For the text-containing cell, return its midpoint in (x, y) coordinate format. 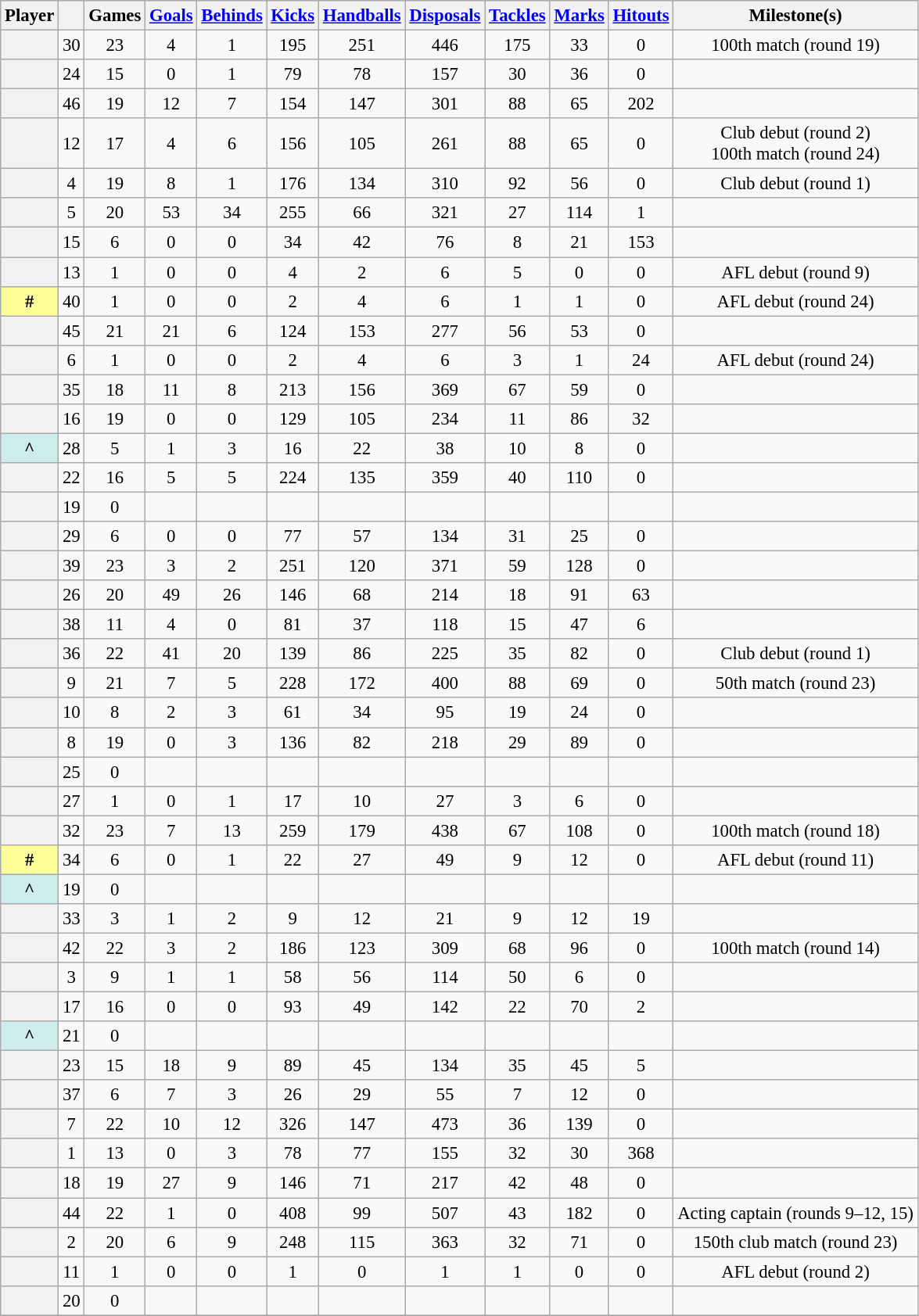
473 (445, 1124)
95 (445, 713)
100th match (round 14) (795, 948)
172 (361, 683)
124 (293, 331)
46 (72, 104)
47 (579, 625)
179 (361, 830)
Hitouts (641, 16)
129 (293, 419)
99 (361, 1213)
Goals (171, 16)
359 (445, 478)
44 (72, 1213)
Milestone(s) (795, 16)
214 (445, 595)
224 (293, 478)
100th match (round 19) (795, 45)
154 (293, 104)
31 (518, 536)
43 (518, 1213)
150th club match (round 23) (795, 1242)
400 (445, 683)
66 (361, 213)
277 (445, 331)
50th match (round 23) (795, 683)
446 (445, 45)
363 (445, 1242)
Player (30, 16)
79 (293, 74)
Marks (579, 16)
69 (579, 683)
128 (579, 566)
Kicks (293, 16)
Club debut (round 2)100th match (round 24) (795, 144)
371 (445, 566)
Games (115, 16)
326 (293, 1124)
41 (171, 654)
57 (361, 536)
182 (579, 1213)
110 (579, 478)
225 (445, 654)
AFL debut (round 11) (795, 860)
61 (293, 713)
310 (445, 184)
202 (641, 104)
228 (293, 683)
309 (445, 948)
369 (445, 389)
175 (518, 45)
261 (445, 144)
108 (579, 830)
248 (293, 1242)
Handballs (361, 16)
234 (445, 419)
368 (641, 1153)
120 (361, 566)
93 (293, 1007)
157 (445, 74)
255 (293, 213)
Behinds (232, 16)
118 (445, 625)
50 (518, 977)
96 (579, 948)
100th match (round 18) (795, 830)
142 (445, 1007)
91 (579, 595)
507 (445, 1213)
81 (293, 625)
AFL debut (round 2) (795, 1271)
408 (293, 1213)
48 (579, 1183)
Acting captain (rounds 9–12, 15) (795, 1213)
259 (293, 830)
Tackles (518, 16)
AFL debut (round 9) (795, 272)
58 (293, 977)
123 (361, 948)
Disposals (445, 16)
70 (579, 1007)
218 (445, 742)
217 (445, 1183)
55 (445, 1095)
76 (445, 242)
155 (445, 1153)
186 (293, 948)
321 (445, 213)
136 (293, 742)
39 (72, 566)
213 (293, 389)
115 (361, 1242)
438 (445, 830)
301 (445, 104)
92 (518, 184)
195 (293, 45)
135 (361, 478)
176 (293, 184)
63 (641, 595)
28 (72, 448)
